Detect which cell encompasses the target text, then output its (X, Y) center coordinate. 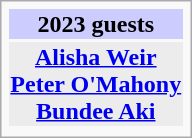
2023 guests (96, 24)
Alisha Weir Peter O'Mahony Bundee Aki (96, 84)
